Identify which cell holds the provided text, then report its (x, y) central coordinate. 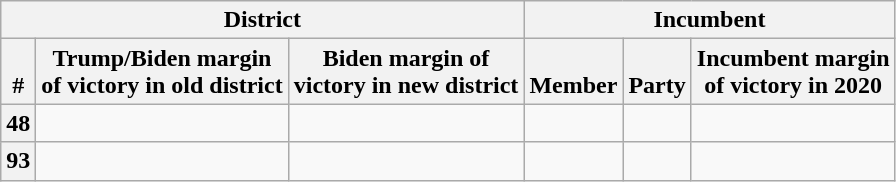
Member (574, 72)
93 (18, 161)
Party (657, 72)
# (18, 72)
Incumbent marginof victory in 2020 (793, 72)
48 (18, 123)
Biden margin ofvictory in new district (406, 72)
Incumbent (710, 20)
Trump/Biden marginof victory in old district (162, 72)
District (262, 20)
